Locate the cell with the specified text and output its (x, y) center coordinate. 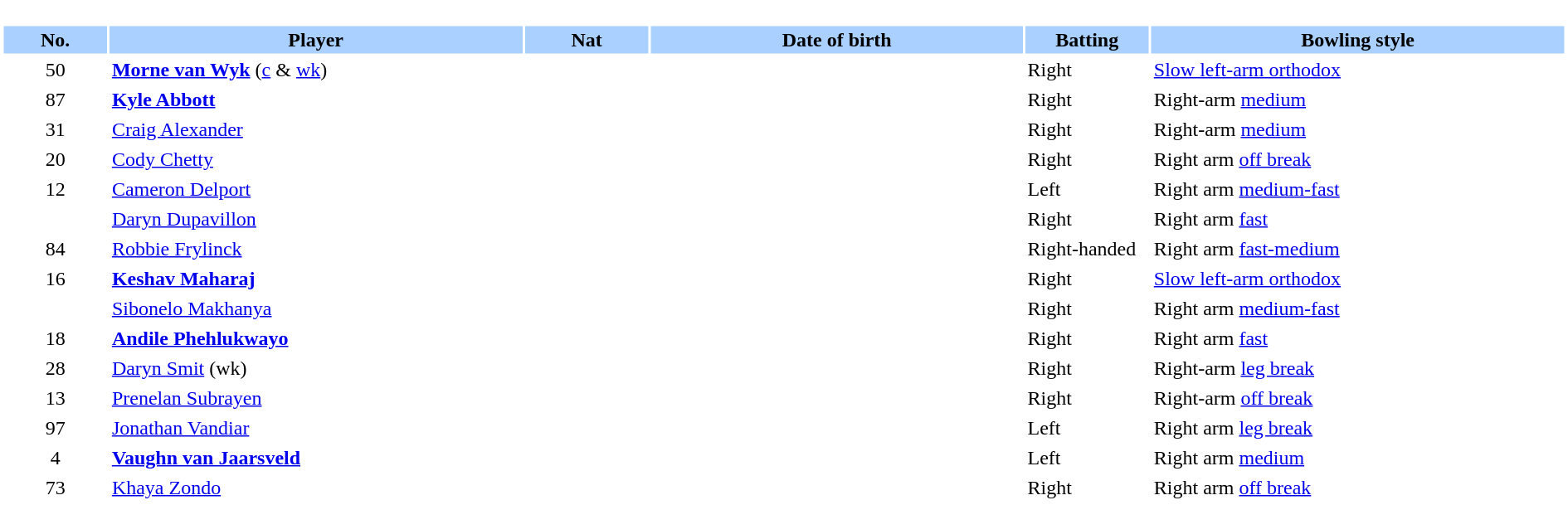
84 (55, 249)
Right arm fast-medium (1358, 249)
Player (316, 40)
Morne van Wyk (c & wk) (316, 70)
No. (55, 40)
28 (55, 368)
18 (55, 338)
Nat (586, 40)
Sibonelo Makhanya (316, 308)
16 (55, 279)
Bowling style (1358, 40)
Daryn Dupavillon (316, 219)
Craig Alexander (316, 129)
Right-handed (1087, 249)
Prenelan Subrayen (316, 398)
Robbie Frylinck (316, 249)
97 (55, 428)
31 (55, 129)
4 (55, 458)
Batting (1087, 40)
73 (55, 488)
Right arm leg break (1358, 428)
Andile Phehlukwayo (316, 338)
Khaya Zondo (316, 488)
Kyle Abbott (316, 100)
87 (55, 100)
13 (55, 398)
Jonathan Vandiar (316, 428)
Right-arm off break (1358, 398)
Cameron Delport (316, 189)
Vaughn van Jaarsveld (316, 458)
20 (55, 159)
Keshav Maharaj (316, 279)
Date of birth (837, 40)
Cody Chetty (316, 159)
Daryn Smit (wk) (316, 368)
Right-arm leg break (1358, 368)
Right arm medium (1358, 458)
50 (55, 70)
12 (55, 189)
